Pinpoint the cell where the given text exists, returning its (x, y) midpoint coordinate. 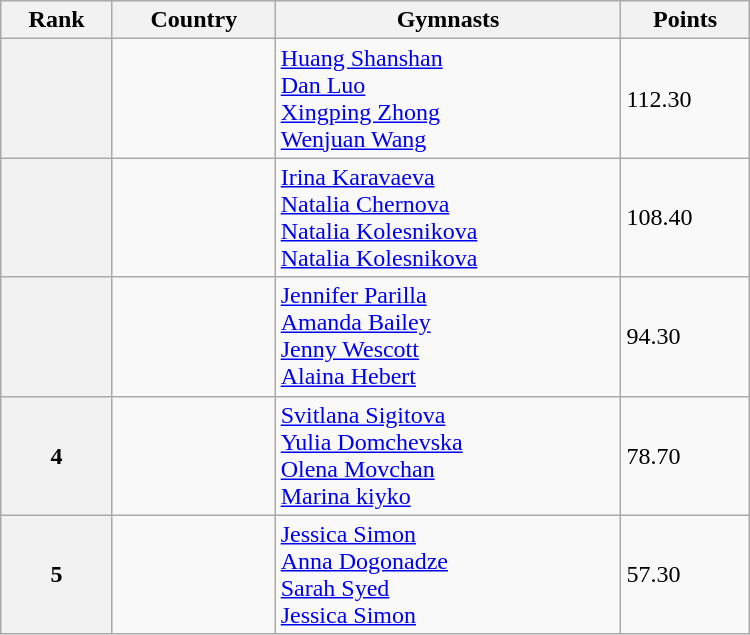
78.70 (685, 456)
Jessica Simon Anna Dogonadze Sarah Syed Jessica Simon (448, 574)
57.30 (685, 574)
Irina Karavaeva Natalia Chernova Natalia Kolesnikova Natalia Kolesnikova (448, 218)
Svitlana Sigitova Yulia Domchevska Olena Movchan Marina kiyko (448, 456)
112.30 (685, 98)
4 (57, 456)
108.40 (685, 218)
Rank (57, 20)
Country (194, 20)
Points (685, 20)
Jennifer Parilla Amanda Bailey Jenny Wescott Alaina Hebert (448, 336)
94.30 (685, 336)
Gymnasts (448, 20)
Huang Shanshan Dan Luo Xingping Zhong Wenjuan Wang (448, 98)
5 (57, 574)
